Output the (X, Y) coordinate of the center of the cell containing the given text.  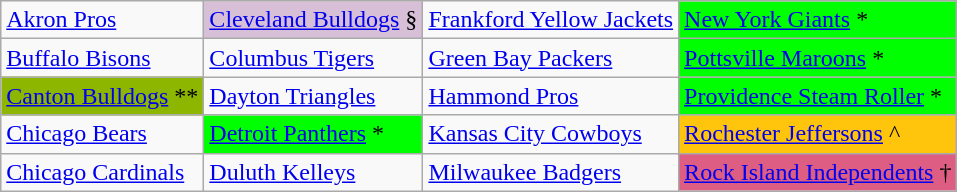
Hammond Pros (551, 96)
Providence Steam Roller * (818, 96)
Buffalo Bisons (102, 58)
Green Bay Packers (551, 58)
Pottsville Maroons * (818, 58)
Rochester Jeffersons ^ (818, 134)
Frankford Yellow Jackets (551, 20)
Duluth Kelleys (314, 172)
Canton Bulldogs ** (102, 96)
New York Giants * (818, 20)
Akron Pros (102, 20)
Detroit Panthers * (314, 134)
Milwaukee Badgers (551, 172)
Dayton Triangles (314, 96)
Chicago Cardinals (102, 172)
Kansas City Cowboys (551, 134)
Chicago Bears (102, 134)
Rock Island Independents † (818, 172)
Cleveland Bulldogs § (314, 20)
Columbus Tigers (314, 58)
